Output the [X, Y] coordinate of the center of the cell containing the given text.  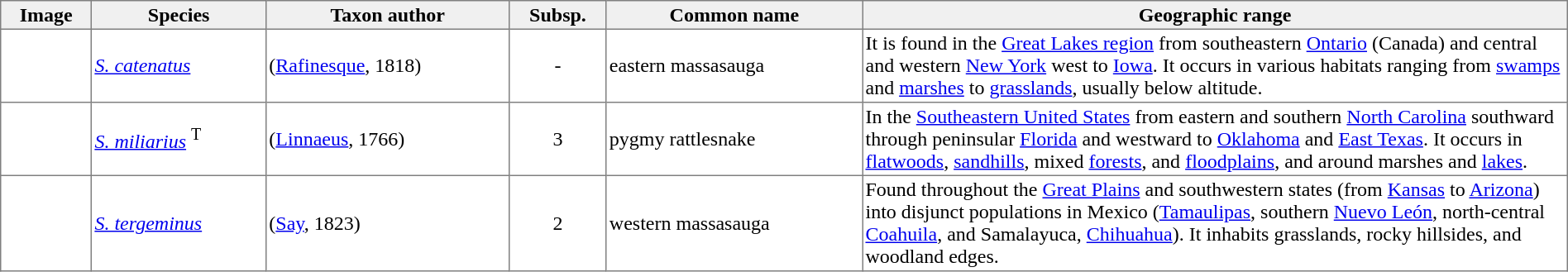
(Say, 1823) [388, 223]
(Linnaeus, 1766) [388, 139]
Image [46, 15]
3 [557, 139]
S. tergeminus [179, 223]
Geographic range [1216, 15]
Taxon author [388, 15]
Common name [734, 15]
2 [557, 223]
Subsp. [557, 15]
(Rafinesque, 1818) [388, 65]
S. miliarius T [179, 139]
eastern massasauga [734, 65]
western massasauga [734, 223]
S. catenatus [179, 65]
Species [179, 15]
- [557, 65]
pygmy rattlesnake [734, 139]
